Locate the cell with the specified text and output its (x, y) center coordinate. 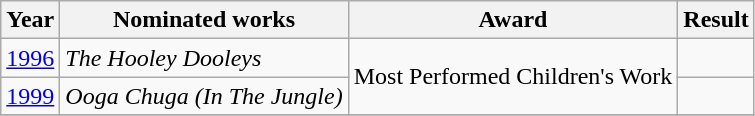
Result (716, 20)
1996 (30, 58)
Ooga Chuga (In The Jungle) (204, 96)
Award (513, 20)
Nominated works (204, 20)
Year (30, 20)
Most Performed Children's Work (513, 77)
1999 (30, 96)
The Hooley Dooleys (204, 58)
